Return the (X, Y) coordinate for the center point of the cell that contains the specified text.  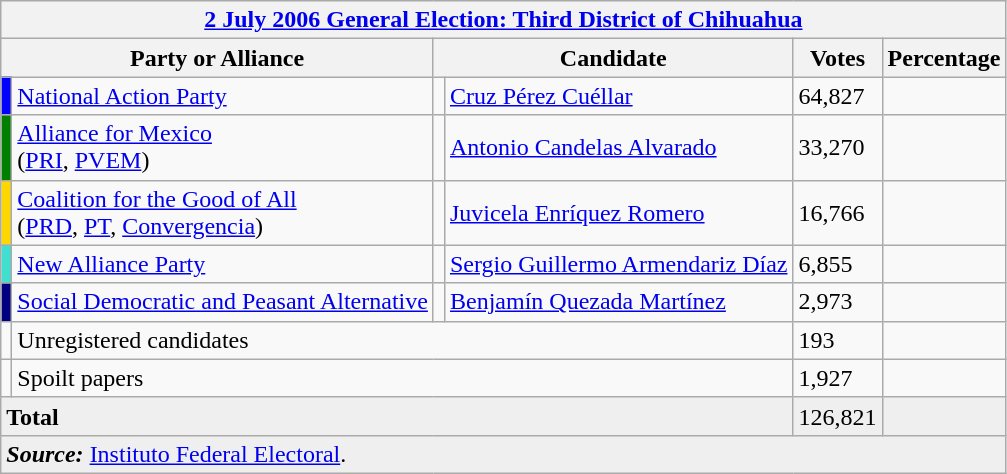
Party or Alliance (218, 58)
193 (838, 340)
Benjamín Quezada Martínez (618, 302)
Percentage (944, 58)
33,270 (838, 148)
Spoilt papers (402, 378)
16,766 (838, 212)
Votes (838, 58)
Cruz Pérez Cuéllar (618, 96)
Candidate (613, 58)
Alliance for Mexico(PRI, PVEM) (223, 148)
126,821 (838, 416)
Source: Instituto Federal Electoral. (504, 454)
Social Democratic and Peasant Alternative (223, 302)
National Action Party (223, 96)
1,927 (838, 378)
Total (397, 416)
2 July 2006 General Election: Third District of Chihuahua (504, 20)
New Alliance Party (223, 264)
Juvicela Enríquez Romero (618, 212)
6,855 (838, 264)
Unregistered candidates (402, 340)
Antonio Candelas Alvarado (618, 148)
2,973 (838, 302)
Sergio Guillermo Armendariz Díaz (618, 264)
64,827 (838, 96)
Coalition for the Good of All(PRD, PT, Convergencia) (223, 212)
